Extract the (X, Y) coordinate from the center of the cell holding the provided text.  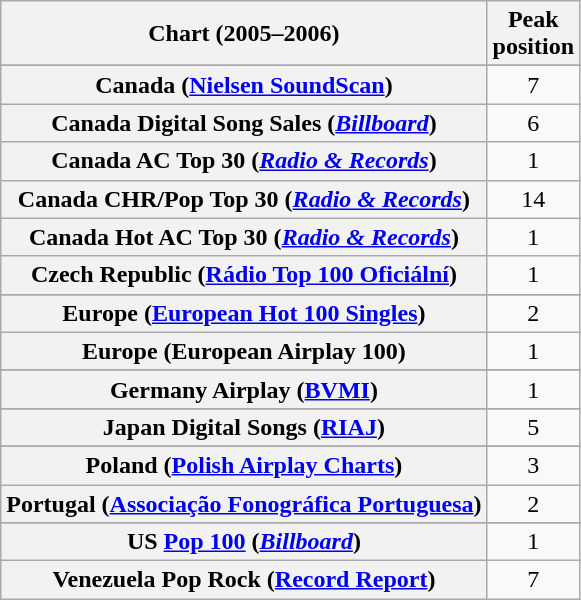
US Pop 100 (Billboard) (244, 542)
Europe (European Hot 100 Singles) (244, 313)
Czech Republic (Rádio Top 100 Oficiální) (244, 275)
Germany Airplay (BVMI) (244, 389)
Canada CHR/Pop Top 30 (Radio & Records) (244, 199)
Canada (Nielsen SoundScan) (244, 85)
3 (533, 465)
Portugal (Associação Fonográfica Portuguesa) (244, 503)
Europe (European Airplay 100) (244, 351)
Japan Digital Songs (RIAJ) (244, 427)
Canada Hot AC Top 30 (Radio & Records) (244, 237)
Chart (2005–2006) (244, 34)
6 (533, 123)
Canada Digital Song Sales (Billboard) (244, 123)
Poland (Polish Airplay Charts) (244, 465)
14 (533, 199)
Peakposition (533, 34)
Venezuela Pop Rock (Record Report) (244, 580)
Canada AC Top 30 (Radio & Records) (244, 161)
5 (533, 427)
